Return [X, Y] of the center of cell containing provided text 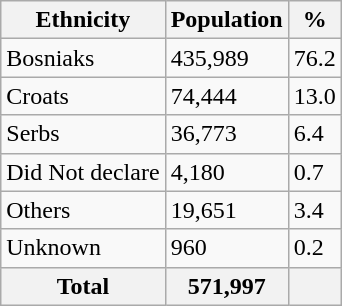
4,180 [226, 172]
571,997 [226, 286]
960 [226, 248]
3.4 [314, 210]
6.4 [314, 134]
36,773 [226, 134]
74,444 [226, 96]
19,651 [226, 210]
0.7 [314, 172]
Unknown [83, 248]
Croats [83, 96]
Serbs [83, 134]
Ethnicity [83, 20]
435,989 [226, 58]
Population [226, 20]
13.0 [314, 96]
0.2 [314, 248]
Others [83, 210]
76.2 [314, 58]
% [314, 20]
Total [83, 286]
Bosniaks [83, 58]
Did Not declare [83, 172]
